Extract the (X, Y) coordinate from the center of the cell holding the provided text.  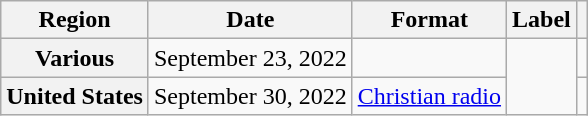
September 23, 2022 (250, 58)
Region (75, 20)
Christian radio (429, 96)
Format (429, 20)
Date (250, 20)
Various (75, 58)
United States (75, 96)
Label (542, 20)
September 30, 2022 (250, 96)
